Capture the cell that displays the provided text and extract its (X, Y) central coordinate. 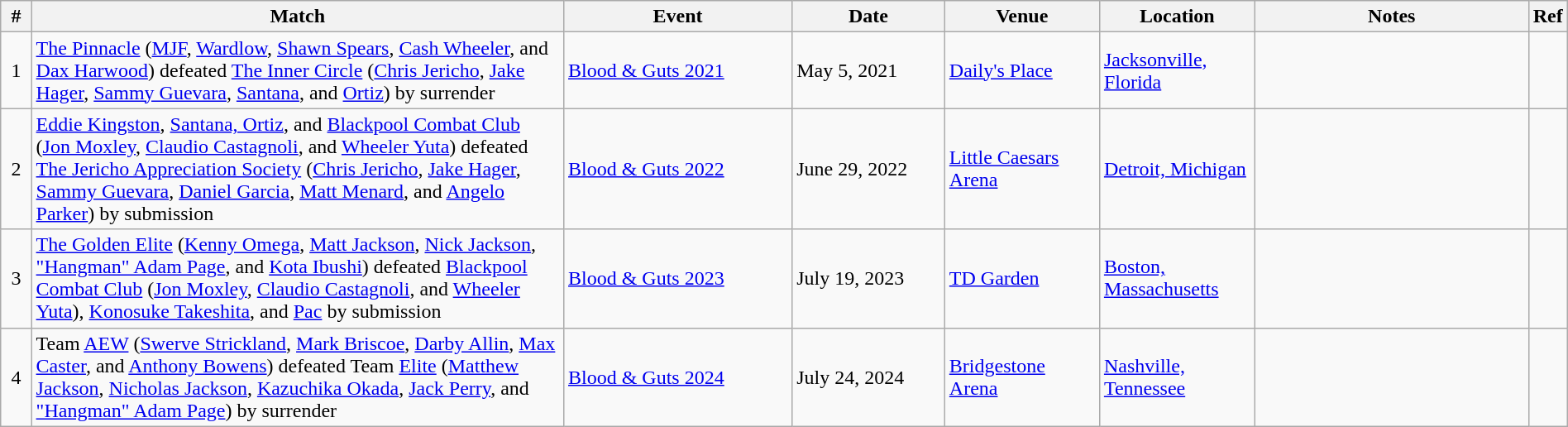
# (17, 17)
Notes (1391, 17)
Ref (1548, 17)
3 (17, 278)
4 (17, 377)
Location (1177, 17)
TD Garden (1022, 278)
1 (17, 70)
Date (868, 17)
Blood & Guts 2023 (677, 278)
2 (17, 169)
Detroit, Michigan (1177, 169)
May 5, 2021 (868, 70)
June 29, 2022 (868, 169)
Blood & Guts 2024 (677, 377)
Match (298, 17)
Blood & Guts 2021 (677, 70)
Daily's Place (1022, 70)
Little Caesars Arena (1022, 169)
Jacksonville, Florida (1177, 70)
July 24, 2024 (868, 377)
Blood & Guts 2022 (677, 169)
Event (677, 17)
July 19, 2023 (868, 278)
Nashville, Tennessee (1177, 377)
Bridgestone Arena (1022, 377)
Boston, Massachusetts (1177, 278)
Venue (1022, 17)
